Capture the cell that displays the provided text and extract its (X, Y) central coordinate. 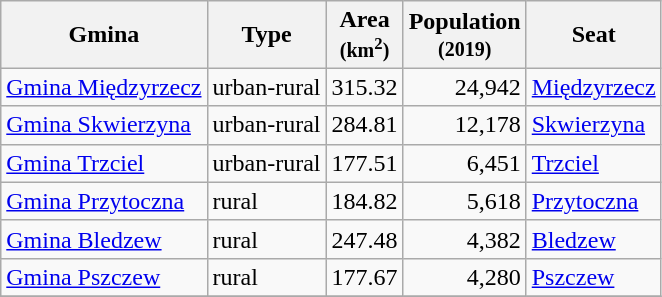
Population(2019) (464, 34)
184.82 (364, 201)
284.81 (364, 125)
Międzyrzecz (594, 87)
6,451 (464, 163)
Gmina Bledzew (104, 239)
Trzciel (594, 163)
Pszczew (594, 277)
Gmina Skwierzyna (104, 125)
Type (266, 34)
24,942 (464, 87)
Gmina Przytoczna (104, 201)
12,178 (464, 125)
4,382 (464, 239)
4,280 (464, 277)
Przytoczna (594, 201)
177.67 (364, 277)
Gmina Trzciel (104, 163)
315.32 (364, 87)
Gmina (104, 34)
Skwierzyna (594, 125)
5,618 (464, 201)
Gmina Międzyrzecz (104, 87)
Seat (594, 34)
Bledzew (594, 239)
Gmina Pszczew (104, 277)
Area(km2) (364, 34)
247.48 (364, 239)
177.51 (364, 163)
